Determine the (x, y) coordinate at the center of the cell enclosing the given text.  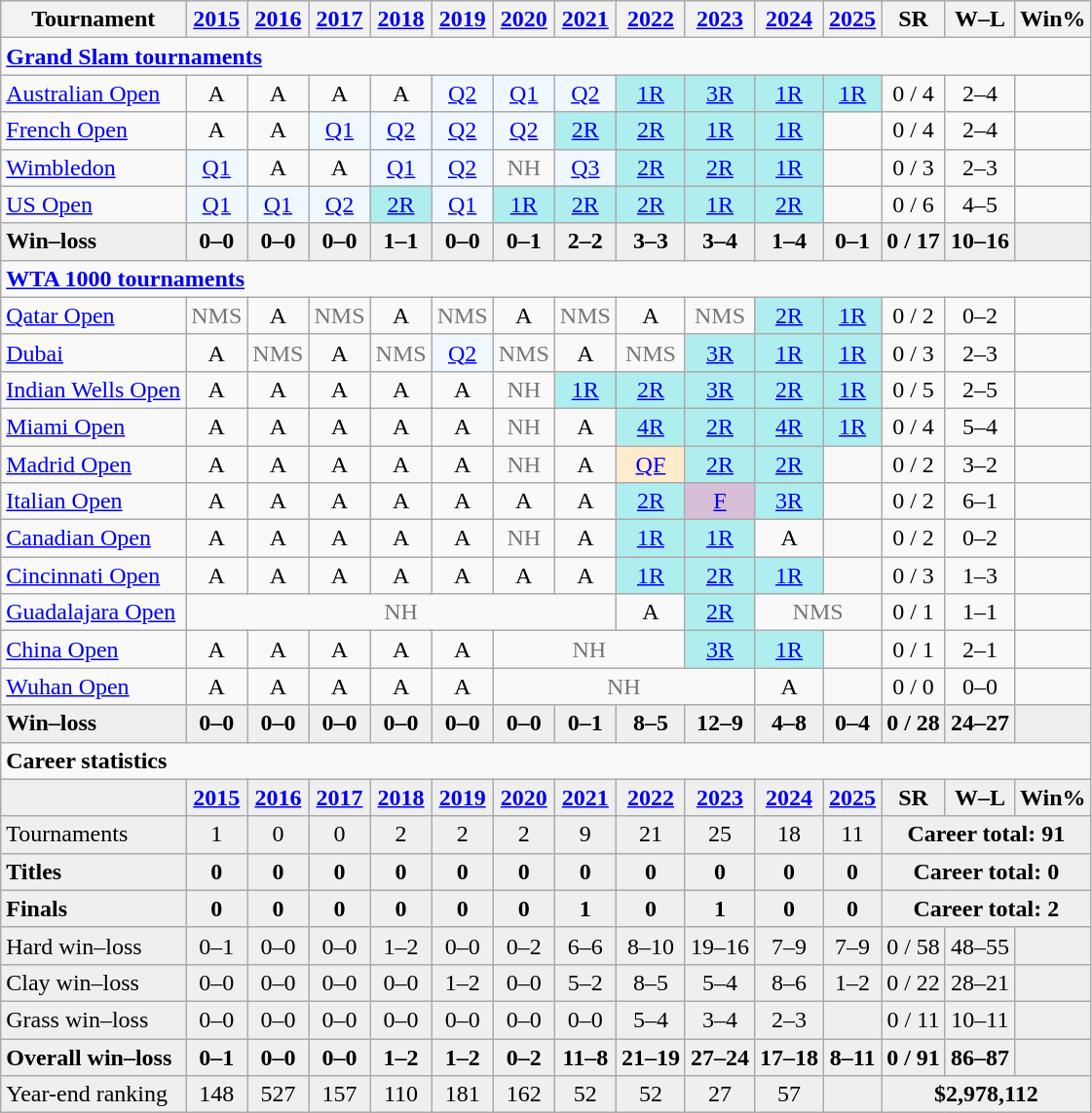
0 / 6 (914, 204)
Wimbledon (94, 167)
Cincinnati Open (94, 575)
11 (853, 835)
527 (279, 1094)
WTA 1000 tournaments (546, 278)
Indian Wells Open (94, 390)
110 (401, 1094)
Tournament (94, 19)
Madrid Open (94, 464)
6–6 (584, 946)
F (719, 501)
Canadian Open (94, 538)
Finals (94, 909)
10–11 (980, 1020)
1–3 (980, 575)
Q3 (584, 167)
27–24 (719, 1057)
162 (524, 1094)
Australian Open (94, 93)
QF (651, 464)
Italian Open (94, 501)
Grand Slam tournaments (546, 56)
25 (719, 835)
157 (339, 1094)
148 (216, 1094)
3–2 (980, 464)
0 / 58 (914, 946)
0 / 28 (914, 723)
1–4 (789, 241)
181 (462, 1094)
Career statistics (546, 761)
US Open (94, 204)
4–5 (980, 204)
China Open (94, 649)
0 / 91 (914, 1057)
8–11 (853, 1057)
10–16 (980, 241)
9 (584, 835)
Career total: 91 (986, 835)
Miami Open (94, 427)
21 (651, 835)
0 / 0 (914, 686)
Qatar Open (94, 315)
2–2 (584, 241)
0–4 (853, 723)
12–9 (719, 723)
3–3 (651, 241)
Career total: 2 (986, 909)
French Open (94, 130)
18 (789, 835)
Wuhan Open (94, 686)
Clay win–loss (94, 983)
Career total: 0 (986, 872)
11–8 (584, 1057)
Hard win–loss (94, 946)
0 / 11 (914, 1020)
Titles (94, 872)
21–19 (651, 1057)
Year-end ranking (94, 1094)
27 (719, 1094)
57 (789, 1094)
0 / 17 (914, 241)
8–10 (651, 946)
5–2 (584, 983)
Grass win–loss (94, 1020)
24–27 (980, 723)
19–16 (719, 946)
Guadalajara Open (94, 612)
2–5 (980, 390)
2–1 (980, 649)
28–21 (980, 983)
0 / 5 (914, 390)
17–18 (789, 1057)
8–6 (789, 983)
$2,978,112 (986, 1094)
0 / 22 (914, 983)
48–55 (980, 946)
6–1 (980, 501)
Dubai (94, 352)
Tournaments (94, 835)
86–87 (980, 1057)
4–8 (789, 723)
Overall win–loss (94, 1057)
